Return [x, y] of the center of cell containing provided text 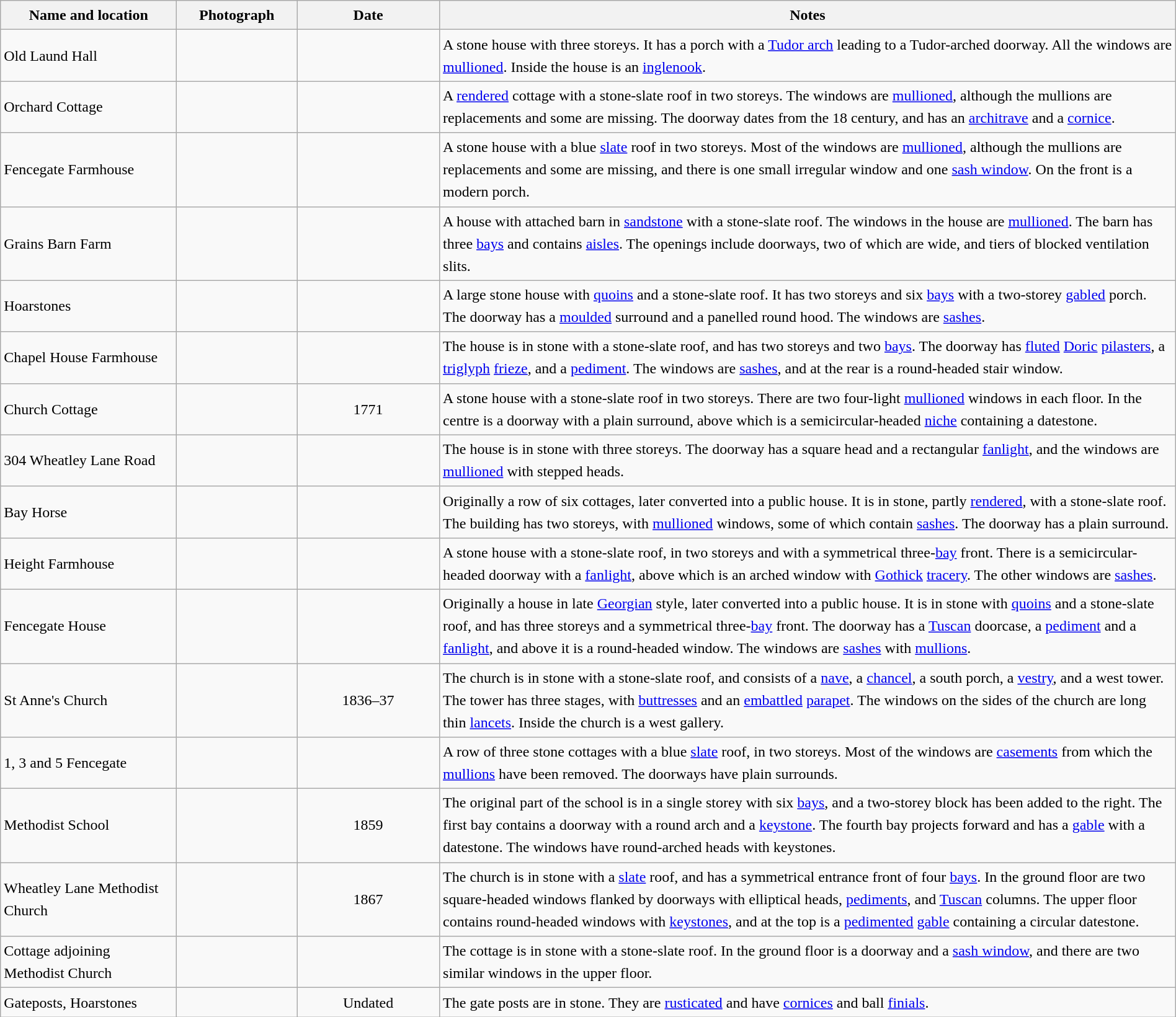
Church Cottage [89, 409]
Orchard Cottage [89, 107]
Wheatley Lane Methodist Church [89, 899]
Notes [808, 15]
1867 [368, 899]
Bay Horse [89, 512]
1771 [368, 409]
Date [368, 15]
Undated [368, 1002]
The gate posts are in stone. They are rusticated and have cornices and ball finials. [808, 1002]
1859 [368, 826]
Photograph [237, 15]
Fencegate Farmhouse [89, 170]
The house is in stone with three storeys. The doorway has a square head and a rectangular fanlight, and the windows are mullioned with stepped heads. [808, 460]
1836–37 [368, 701]
Hoarstones [89, 306]
Fencegate House [89, 626]
Old Laund Hall [89, 56]
Chapel House Farmhouse [89, 357]
Gateposts, Hoarstones [89, 1002]
1, 3 and 5 Fencegate [89, 763]
304 Wheatley Lane Road [89, 460]
Grains Barn Farm [89, 243]
Methodist School [89, 826]
St Anne's Church [89, 701]
Name and location [89, 15]
Cottage adjoining Methodist Church [89, 962]
Height Farmhouse [89, 563]
